Locate the cell with the specified text and output its [x, y] center coordinate. 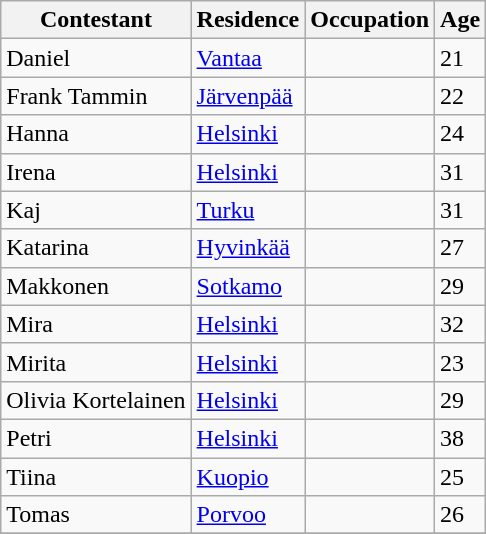
Age [460, 20]
Mira [96, 324]
Tiina [96, 477]
27 [460, 248]
Järvenpää [248, 96]
Katarina [96, 248]
23 [460, 362]
38 [460, 438]
Hyvinkää [248, 248]
Mirita [96, 362]
Frank Tammin [96, 96]
Makkonen [96, 286]
22 [460, 96]
24 [460, 134]
Vantaa [248, 58]
Petri [96, 438]
25 [460, 477]
Kuopio [248, 477]
Contestant [96, 20]
Turku [248, 210]
32 [460, 324]
Tomas [96, 515]
Kaj [96, 210]
Occupation [370, 20]
Porvoo [248, 515]
Residence [248, 20]
Hanna [96, 134]
Daniel [96, 58]
Sotkamo [248, 286]
26 [460, 515]
Olivia Kortelainen [96, 400]
Irena [96, 172]
21 [460, 58]
